Return [x, y] of the center of cell containing provided text 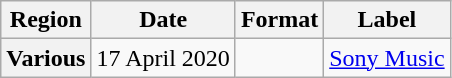
Sony Music [387, 58]
Format [279, 20]
Various [46, 58]
Date [163, 20]
Region [46, 20]
17 April 2020 [163, 58]
Label [387, 20]
